Identify which cell holds the provided text, then report its [X, Y] central coordinate. 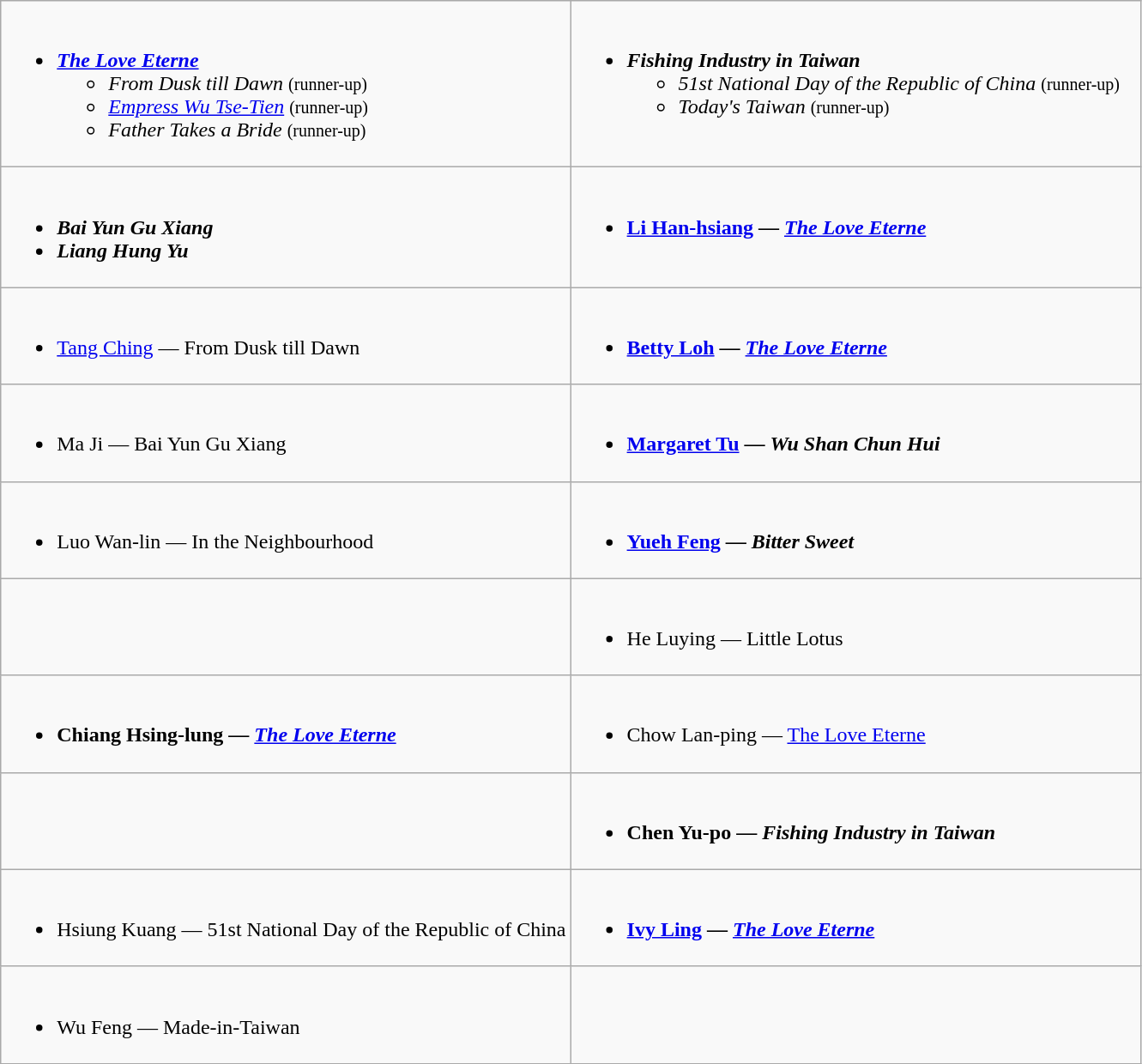
Luo Wan-lin — In the Neighbourhood [286, 530]
He Luying — Little Lotus [855, 626]
Fishing Industry in Taiwan51st National Day of the Republic of China (runner-up)Today's Taiwan (runner-up) [855, 84]
Wu Feng — Made-in-Taiwan [286, 1014]
Chow Lan-ping — The Love Eterne [855, 724]
Chen Yu-po — Fishing Industry in Taiwan [855, 820]
Margaret Tu — Wu Shan Chun Hui [855, 432]
Tang Ching — From Dusk till Dawn [286, 336]
Ivy Ling — The Love Eterne [855, 918]
Bai Yun Gu Xiang Liang Hung Yu [286, 227]
Hsiung Kuang — 51st National Day of the Republic of China [286, 918]
Yueh Feng — Bitter Sweet [855, 530]
Ma Ji — Bai Yun Gu Xiang [286, 432]
The Love EterneFrom Dusk till Dawn (runner-up)Empress Wu Tse-Tien (runner-up)Father Takes a Bride (runner-up) [286, 84]
Betty Loh — The Love Eterne [855, 336]
Chiang Hsing-lung — The Love Eterne [286, 724]
Li Han-hsiang — The Love Eterne [855, 227]
